Locate the cell with the specified text and output its [X, Y] center coordinate. 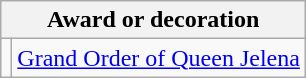
Award or decoration [154, 20]
Grand Order of Queen Jelena [159, 58]
